Extract the [x, y] coordinate from the center of the cell holding the provided text.  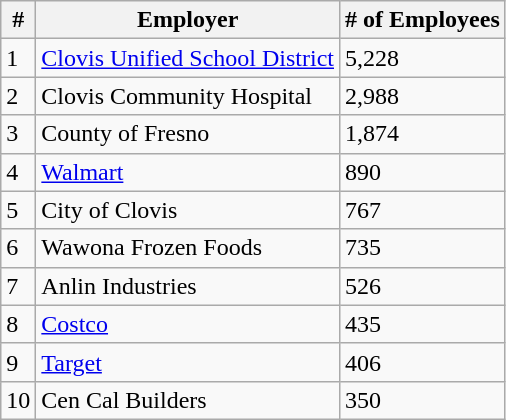
8 [18, 324]
City of Clovis [188, 210]
435 [423, 324]
2 [18, 96]
526 [423, 286]
406 [423, 362]
1,874 [423, 134]
Target [188, 362]
Costco [188, 324]
10 [18, 400]
Anlin Industries [188, 286]
735 [423, 248]
7 [18, 286]
5,228 [423, 58]
6 [18, 248]
Wawona Frozen Foods [188, 248]
Clovis Unified School District [188, 58]
1 [18, 58]
890 [423, 172]
County of Fresno [188, 134]
Walmart [188, 172]
4 [18, 172]
# [18, 20]
9 [18, 362]
2,988 [423, 96]
# of Employees [423, 20]
3 [18, 134]
Employer [188, 20]
Clovis Community Hospital [188, 96]
767 [423, 210]
Cen Cal Builders [188, 400]
5 [18, 210]
350 [423, 400]
